Scan for the cell matching the given text and deliver its [X, Y] coordinate at center. 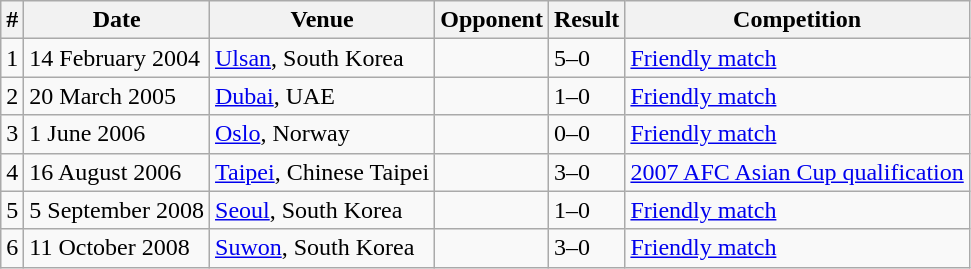
Seoul, South Korea [322, 210]
1 [12, 58]
4 [12, 172]
1 June 2006 [117, 134]
5–0 [586, 58]
3 [12, 134]
5 [12, 210]
Result [586, 20]
Suwon, South Korea [322, 248]
11 October 2008 [117, 248]
Competition [797, 20]
Date [117, 20]
Opponent [492, 20]
2007 AFC Asian Cup qualification [797, 172]
20 March 2005 [117, 96]
2 [12, 96]
Taipei, Chinese Taipei [322, 172]
16 August 2006 [117, 172]
5 September 2008 [117, 210]
Dubai, UAE [322, 96]
Venue [322, 20]
# [12, 20]
0–0 [586, 134]
Oslo, Norway [322, 134]
14 February 2004 [117, 58]
6 [12, 248]
Ulsan, South Korea [322, 58]
